Capture the cell that displays the provided text and extract its [X, Y] central coordinate. 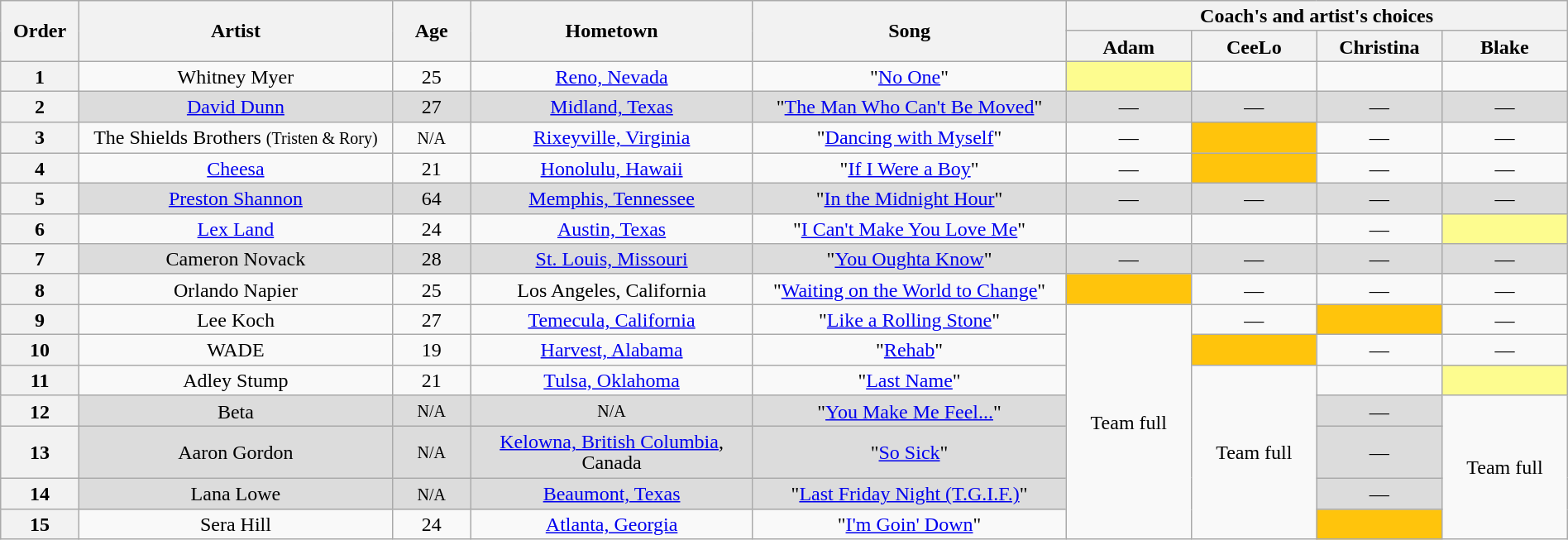
The Shields Brothers (Tristen & Rory) [235, 137]
"No One" [910, 76]
28 [432, 260]
Hometown [612, 31]
64 [432, 198]
19 [432, 349]
"Last Name" [910, 380]
Los Angeles, California [612, 289]
Coach's and artist's choices [1317, 17]
6 [40, 228]
Rixeyville, Virginia [612, 137]
Cameron Novack [235, 260]
"So Sick" [910, 452]
Beta [235, 411]
"Waiting on the World to Change" [910, 289]
Lana Lowe [235, 494]
Kelowna, British Columbia, Canada [612, 452]
CeeLo [1255, 46]
Artist [235, 31]
"If I Were a Boy" [910, 169]
5 [40, 198]
1 [40, 76]
"Rehab" [910, 349]
"You Oughta Know" [910, 260]
Blake [1505, 46]
Whitney Myer [235, 76]
3 [40, 137]
11 [40, 380]
Aaron Gordon [235, 452]
Temecula, California [612, 319]
Tulsa, Oklahoma [612, 380]
Harvest, Alabama [612, 349]
Orlando Napier [235, 289]
"The Man Who Can't Be Moved" [910, 106]
10 [40, 349]
"In the Midnight Hour" [910, 198]
"Like a Rolling Stone" [910, 319]
Age [432, 31]
"I'm Goin' Down" [910, 524]
"Last Friday Night (T.G.I.F.)" [910, 494]
Preston Shannon [235, 198]
Honolulu, Hawaii [612, 169]
Beaumont, Texas [612, 494]
2 [40, 106]
Memphis, Tennessee [612, 198]
Sera Hill [235, 524]
Midland, Texas [612, 106]
Lex Land [235, 228]
9 [40, 319]
13 [40, 452]
4 [40, 169]
Order [40, 31]
Reno, Nevada [612, 76]
14 [40, 494]
12 [40, 411]
"Dancing with Myself" [910, 137]
"You Make Me Feel..." [910, 411]
Cheesa [235, 169]
St. Louis, Missouri [612, 260]
Lee Koch [235, 319]
WADE [235, 349]
15 [40, 524]
7 [40, 260]
David Dunn [235, 106]
Christina [1379, 46]
Adam [1129, 46]
8 [40, 289]
Austin, Texas [612, 228]
Atlanta, Georgia [612, 524]
Adley Stump [235, 380]
"I Can't Make You Love Me" [910, 228]
Song [910, 31]
